Capture the cell that displays the provided text and extract its [x, y] central coordinate. 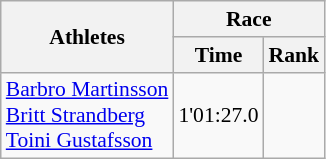
Barbro MartinssonBritt StrandbergToini Gustafsson [88, 116]
Time [218, 55]
Race [248, 19]
Rank [294, 55]
Athletes [88, 36]
1'01:27.0 [218, 116]
